Return the [X, Y] coordinate for the center point of the cell that contains the specified text.  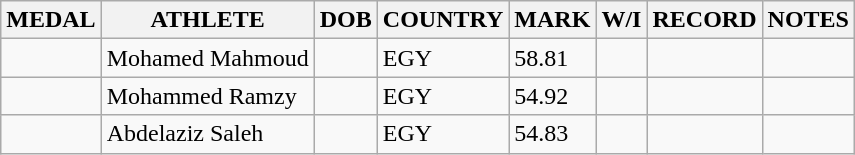
ATHLETE [208, 20]
W/I [622, 20]
Abdelaziz Saleh [208, 134]
DOB [346, 20]
54.92 [552, 96]
Mohammed Ramzy [208, 96]
MARK [552, 20]
54.83 [552, 134]
Mohamed Mahmoud [208, 58]
NOTES [808, 20]
MEDAL [51, 20]
RECORD [704, 20]
COUNTRY [443, 20]
58.81 [552, 58]
